Locate the cell with the specified text and output its (x, y) center coordinate. 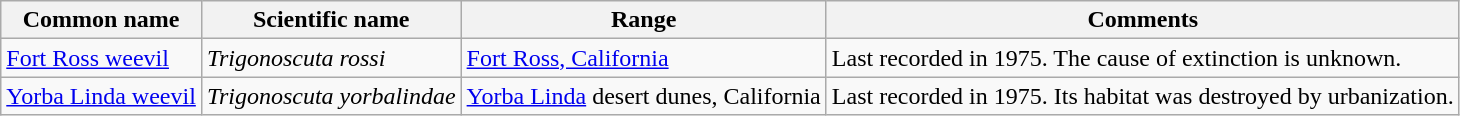
Common name (102, 20)
Yorba Linda weevil (102, 96)
Last recorded in 1975. The cause of extinction is unknown. (1142, 58)
Scientific name (331, 20)
Trigonoscuta rossi (331, 58)
Last recorded in 1975. Its habitat was destroyed by urbanization. (1142, 96)
Fort Ross weevil (102, 58)
Yorba Linda desert dunes, California (644, 96)
Trigonoscuta yorbalindae (331, 96)
Fort Ross, California (644, 58)
Comments (1142, 20)
Range (644, 20)
